For the text-containing cell, return its midpoint in (x, y) coordinate format. 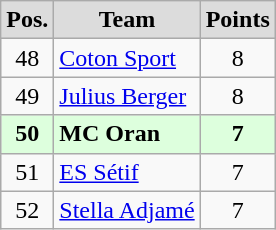
51 (28, 172)
Stella Adjamé (127, 210)
52 (28, 210)
Coton Sport (127, 58)
Julius Berger (127, 96)
48 (28, 58)
Points (238, 20)
ES Sétif (127, 172)
Team (127, 20)
MC Oran (127, 134)
50 (28, 134)
49 (28, 96)
Pos. (28, 20)
